Detect which cell encompasses the target text, then output its (X, Y) center coordinate. 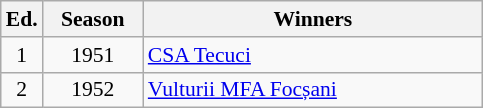
CSA Tecuci (313, 55)
1951 (93, 55)
1 (22, 55)
2 (22, 90)
1952 (93, 90)
Winners (313, 19)
Season (93, 19)
Vulturii MFA Focșani (313, 90)
Ed. (22, 19)
